Return the (X, Y) coordinate for the center point of the cell that contains the specified text.  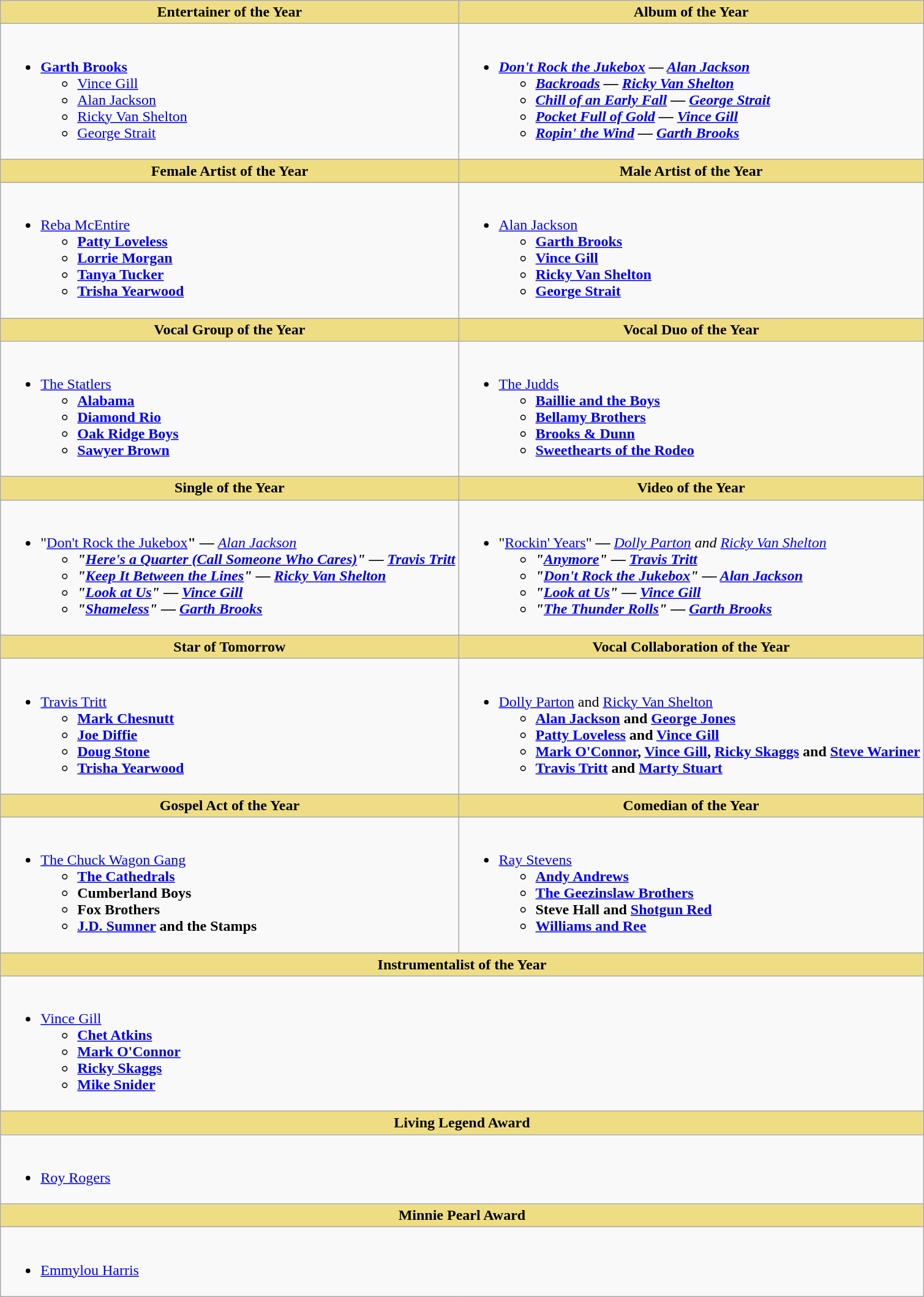
Vince GillChet AtkinsMark O'ConnorRicky SkaggsMike Snider (462, 1043)
Vocal Group of the Year (230, 329)
Travis TrittMark ChesnuttJoe DiffieDoug StoneTrisha Yearwood (230, 726)
Single of the Year (230, 488)
Male Artist of the Year (691, 171)
Gospel Act of the Year (230, 805)
The StatlersAlabamaDiamond RioOak Ridge BoysSawyer Brown (230, 409)
Minnie Pearl Award (462, 1216)
The Chuck Wagon GangThe CathedralsCumberland BoysFox BrothersJ.D. Sumner and the Stamps (230, 884)
Instrumentalist of the Year (462, 964)
Album of the Year (691, 12)
Roy Rogers (462, 1170)
Comedian of the Year (691, 805)
Emmylou Harris (462, 1261)
Reba McEntirePatty LovelessLorrie MorganTanya TuckerTrisha Yearwood (230, 250)
Entertainer of the Year (230, 12)
Living Legend Award (462, 1123)
Vocal Duo of the Year (691, 329)
Vocal Collaboration of the Year (691, 647)
Video of the Year (691, 488)
Female Artist of the Year (230, 171)
Alan JacksonGarth BrooksVince GillRicky Van SheltonGeorge Strait (691, 250)
Star of Tomorrow (230, 647)
Ray StevensAndy AndrewsThe Geezinslaw BrothersSteve Hall and Shotgun RedWilliams and Ree (691, 884)
Garth BrooksVince GillAlan JacksonRicky Van SheltonGeorge Strait (230, 92)
The JuddsBaillie and the BoysBellamy BrothersBrooks & DunnSweethearts of the Rodeo (691, 409)
